Return [x, y] of the center of cell containing provided text 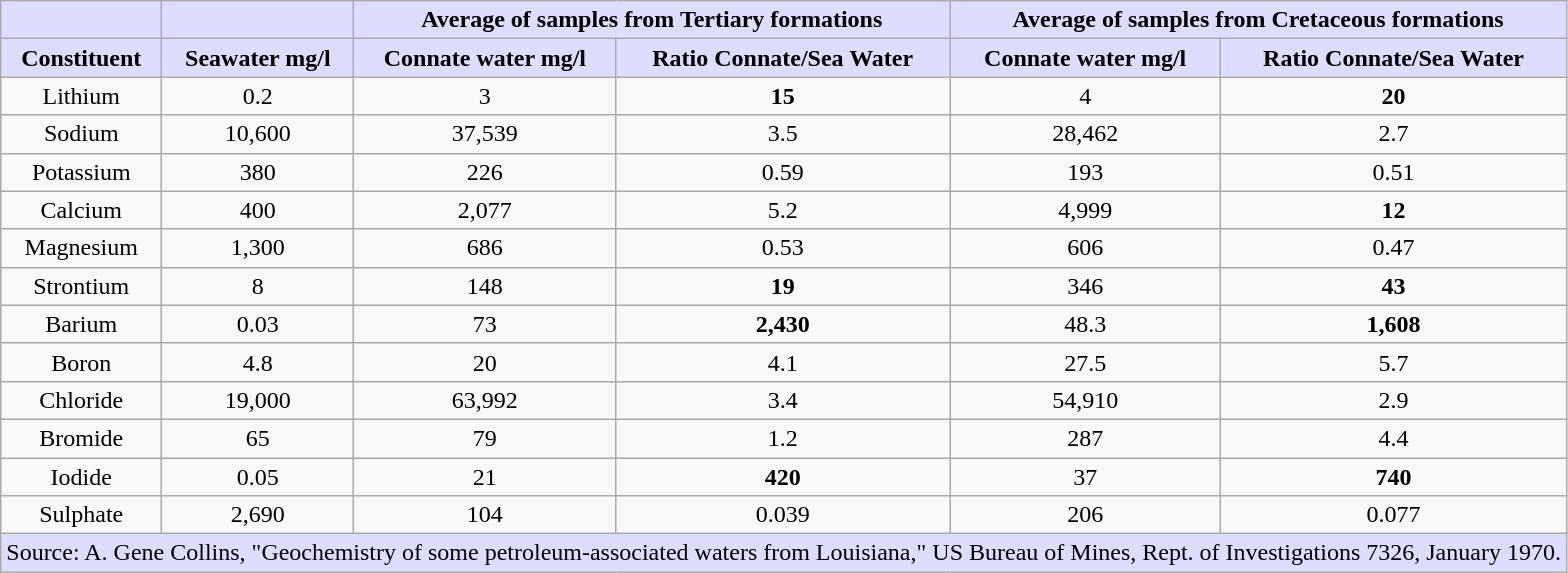
Sodium [82, 134]
5.2 [783, 210]
2,077 [485, 210]
0.53 [783, 248]
0.51 [1394, 172]
0.05 [258, 477]
0.039 [783, 515]
0.47 [1394, 248]
Strontium [82, 286]
3 [485, 96]
Chloride [82, 400]
4.8 [258, 362]
10,600 [258, 134]
0.03 [258, 324]
15 [783, 96]
19,000 [258, 400]
1,608 [1394, 324]
12 [1394, 210]
2,430 [783, 324]
4.4 [1394, 438]
400 [258, 210]
8 [258, 286]
5.7 [1394, 362]
Calcium [82, 210]
0.2 [258, 96]
4.1 [783, 362]
Boron [82, 362]
Magnesium [82, 248]
193 [1086, 172]
740 [1394, 477]
1.2 [783, 438]
1,300 [258, 248]
2,690 [258, 515]
27.5 [1086, 362]
37,539 [485, 134]
65 [258, 438]
79 [485, 438]
226 [485, 172]
148 [485, 286]
346 [1086, 286]
Bromide [82, 438]
Average of samples from Cretaceous formations [1258, 20]
48.3 [1086, 324]
21 [485, 477]
Sulphate [82, 515]
104 [485, 515]
606 [1086, 248]
380 [258, 172]
Barium [82, 324]
686 [485, 248]
4 [1086, 96]
287 [1086, 438]
63,992 [485, 400]
19 [783, 286]
Iodide [82, 477]
Potassium [82, 172]
Constituent [82, 58]
54,910 [1086, 400]
28,462 [1086, 134]
2.9 [1394, 400]
2.7 [1394, 134]
3.5 [783, 134]
73 [485, 324]
43 [1394, 286]
Lithium [82, 96]
0.077 [1394, 515]
206 [1086, 515]
3.4 [783, 400]
420 [783, 477]
Seawater mg/l [258, 58]
4,999 [1086, 210]
Average of samples from Tertiary formations [652, 20]
37 [1086, 477]
0.59 [783, 172]
